Search for the cell housing the specified text and yield its [x, y] center coordinate. 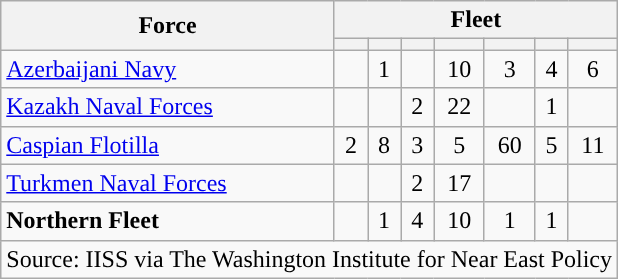
Caspian Flotilla [168, 145]
11 [592, 145]
60 [510, 145]
Source: IISS via The Washington Institute for Near East Policy [310, 259]
Turkmen Naval Forces [168, 183]
Kazakh Naval Forces [168, 107]
17 [460, 183]
Fleet [476, 20]
Azerbaijani Navy [168, 69]
8 [384, 145]
Northern Fleet [168, 221]
6 [592, 69]
22 [460, 107]
Force [168, 26]
